Search for the cell housing the specified text and yield its [x, y] center coordinate. 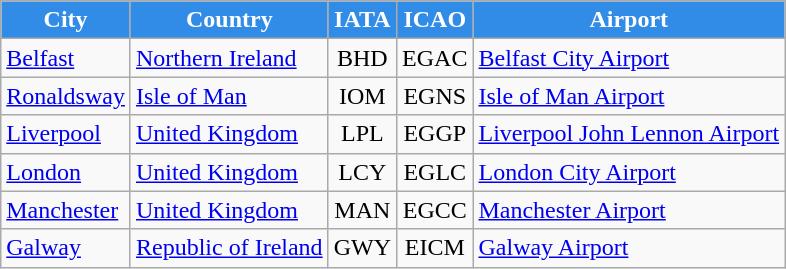
Country [229, 20]
Manchester Airport [629, 210]
IATA [362, 20]
London [66, 172]
EGNS [435, 96]
London City Airport [629, 172]
GWY [362, 248]
Isle of Man [229, 96]
ICAO [435, 20]
Ronaldsway [66, 96]
EGLC [435, 172]
LCY [362, 172]
Galway Airport [629, 248]
MAN [362, 210]
BHD [362, 58]
Galway [66, 248]
Airport [629, 20]
LPL [362, 134]
Republic of Ireland [229, 248]
Belfast [66, 58]
Manchester [66, 210]
IOM [362, 96]
Isle of Man Airport [629, 96]
City [66, 20]
Liverpool John Lennon Airport [629, 134]
Belfast City Airport [629, 58]
EGAC [435, 58]
EGGP [435, 134]
Northern Ireland [229, 58]
EICM [435, 248]
EGCC [435, 210]
Liverpool [66, 134]
